Output the [X, Y] coordinate of the center of the cell containing the given text.  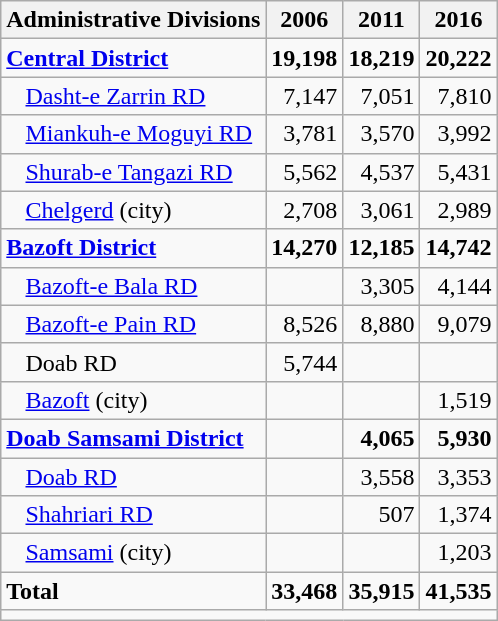
3,781 [304, 134]
12,185 [382, 248]
3,061 [382, 210]
2016 [458, 20]
7,810 [458, 96]
1,203 [458, 553]
5,562 [304, 172]
41,535 [458, 591]
18,219 [382, 58]
Bazoft (city) [134, 400]
Chelgerd (city) [134, 210]
3,992 [458, 134]
14,270 [304, 248]
3,558 [382, 477]
20,222 [458, 58]
4,065 [382, 438]
Dasht-e Zarrin RD [134, 96]
Administrative Divisions [134, 20]
3,305 [382, 286]
35,915 [382, 591]
Bazoft-e Bala RD [134, 286]
8,880 [382, 324]
Shurab-e Tangazi RD [134, 172]
5,431 [458, 172]
2006 [304, 20]
Bazoft-e Pain RD [134, 324]
7,147 [304, 96]
9,079 [458, 324]
14,742 [458, 248]
Total [134, 591]
33,468 [304, 591]
1,374 [458, 515]
3,570 [382, 134]
19,198 [304, 58]
Doab Samsami District [134, 438]
Bazoft District [134, 248]
7,051 [382, 96]
4,144 [458, 286]
2,708 [304, 210]
2,989 [458, 210]
Samsami (city) [134, 553]
Central District [134, 58]
1,519 [458, 400]
8,526 [304, 324]
3,353 [458, 477]
Miankuh-e Moguyi RD [134, 134]
5,744 [304, 362]
507 [382, 515]
4,537 [382, 172]
5,930 [458, 438]
Shahriari RD [134, 515]
2011 [382, 20]
